From the cell containing the given text, extract its center point as (x, y) coordinate. 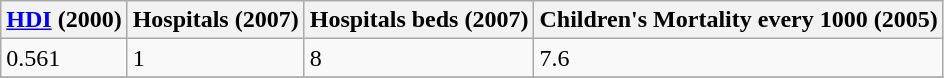
7.6 (738, 58)
8 (419, 58)
Children's Mortality every 1000 (2005) (738, 20)
HDI (2000) (64, 20)
1 (216, 58)
0.561 (64, 58)
Hospitals beds (2007) (419, 20)
Hospitals (2007) (216, 20)
